From the cell containing the given text, extract its center point as [X, Y] coordinate. 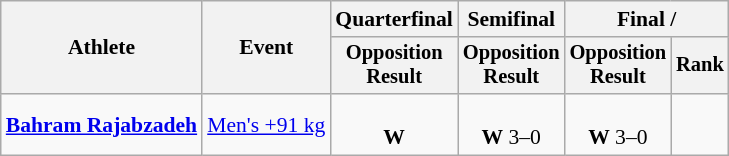
Bahram Rajabzadeh [102, 124]
Men's +91 kg [266, 124]
Final / [647, 19]
Event [266, 48]
Semifinal [512, 19]
Rank [700, 66]
Athlete [102, 48]
Quarterfinal [394, 19]
W [394, 124]
